Return the (x, y) coordinate for the center point of the cell that contains the specified text.  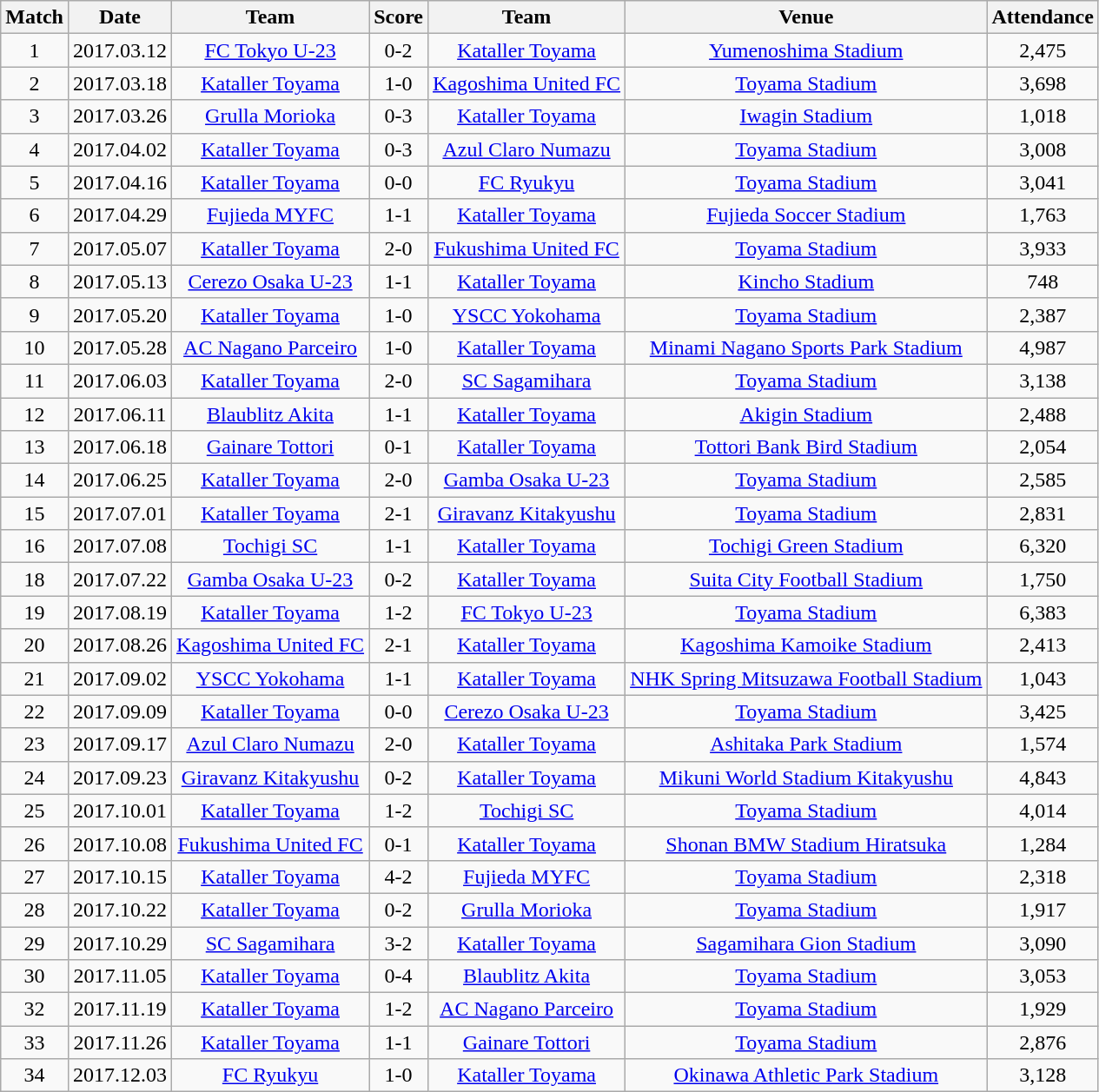
Fujieda Soccer Stadium (806, 215)
2017.03.12 (120, 50)
1,763 (1043, 215)
3 (35, 116)
2017.08.19 (120, 612)
Iwagin Stadium (806, 116)
2017.05.28 (120, 347)
Akigin Stadium (806, 414)
20 (35, 645)
34 (35, 1075)
2017.10.29 (120, 943)
26 (35, 844)
Score (399, 17)
32 (35, 1009)
3,425 (1043, 711)
4,014 (1043, 811)
8 (35, 281)
1,917 (1043, 910)
2017.07.22 (120, 579)
15 (35, 513)
3,041 (1043, 182)
2017.05.13 (120, 281)
748 (1043, 281)
16 (35, 546)
Tottori Bank Bird Stadium (806, 447)
25 (35, 811)
2017.09.09 (120, 711)
4,987 (1043, 347)
2017.06.18 (120, 447)
2,475 (1043, 50)
13 (35, 447)
30 (35, 976)
2017.09.17 (120, 745)
2,831 (1043, 513)
27 (35, 877)
9 (35, 314)
1,574 (1043, 745)
11 (35, 381)
2017.06.25 (120, 480)
2017.12.03 (120, 1075)
2017.05.07 (120, 248)
2 (35, 83)
Venue (806, 17)
4 (35, 149)
33 (35, 1042)
2,318 (1043, 877)
2,413 (1043, 645)
Tochigi Green Stadium (806, 546)
2017.04.16 (120, 182)
19 (35, 612)
23 (35, 745)
2017.06.03 (120, 381)
3,933 (1043, 248)
7 (35, 248)
4,843 (1043, 778)
2,876 (1043, 1042)
2017.11.19 (120, 1009)
Mikuni World Stadium Kitakyushu (806, 778)
28 (35, 910)
Minami Nagano Sports Park Stadium (806, 347)
24 (35, 778)
6,383 (1043, 612)
2017.10.01 (120, 811)
3,090 (1043, 943)
2,054 (1043, 447)
0-4 (399, 976)
4-2 (399, 877)
Okinawa Athletic Park Stadium (806, 1075)
2017.03.18 (120, 83)
1,043 (1043, 678)
10 (35, 347)
Kagoshima Kamoike Stadium (806, 645)
3,128 (1043, 1075)
6,320 (1043, 546)
Yumenoshima Stadium (806, 50)
2017.07.01 (120, 513)
2017.09.23 (120, 778)
1 (35, 50)
3,138 (1043, 381)
2017.10.15 (120, 877)
Attendance (1043, 17)
2017.08.26 (120, 645)
Date (120, 17)
Shonan BMW Stadium Hiratsuka (806, 844)
Ashitaka Park Stadium (806, 745)
NHK Spring Mitsuzawa Football Stadium (806, 678)
3-2 (399, 943)
29 (35, 943)
22 (35, 711)
2017.09.02 (120, 678)
Sagamihara Gion Stadium (806, 943)
2017.10.22 (120, 910)
2017.11.26 (120, 1042)
3,698 (1043, 83)
2017.03.26 (120, 116)
Match (35, 17)
2,585 (1043, 480)
1,750 (1043, 579)
1,284 (1043, 844)
21 (35, 678)
14 (35, 480)
Kincho Stadium (806, 281)
1,018 (1043, 116)
18 (35, 579)
2017.07.08 (120, 546)
2,387 (1043, 314)
6 (35, 215)
2017.04.02 (120, 149)
Suita City Football Stadium (806, 579)
2017.05.20 (120, 314)
3,008 (1043, 149)
12 (35, 414)
2017.11.05 (120, 976)
5 (35, 182)
2017.10.08 (120, 844)
2017.04.29 (120, 215)
1,929 (1043, 1009)
2017.06.11 (120, 414)
3,053 (1043, 976)
2,488 (1043, 414)
